Return the [x, y] coordinate for the center point of the cell that contains the specified text.  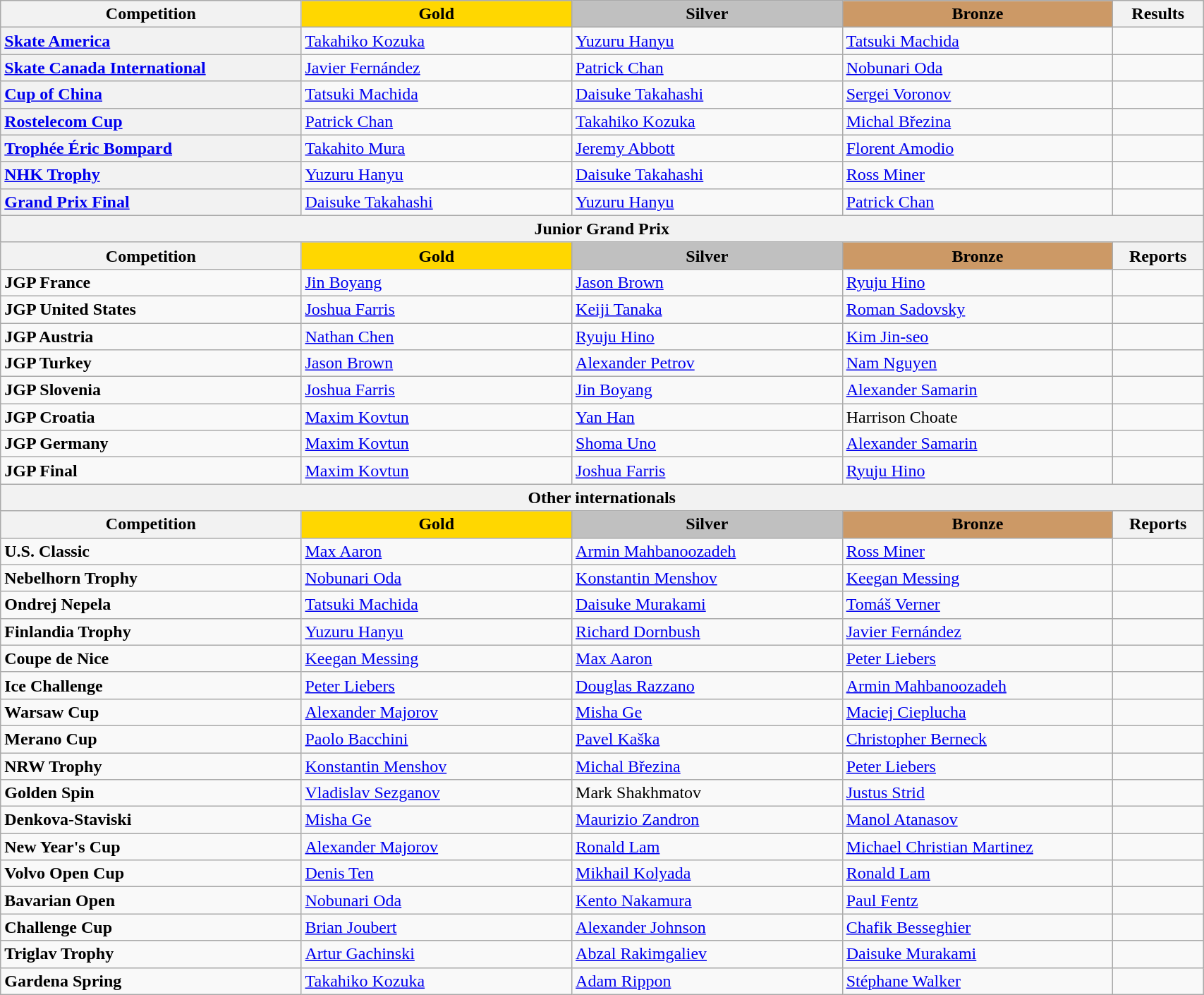
Sergei Voronov [978, 95]
Kim Jin-seo [978, 337]
Pavel Kaška [707, 739]
Nam Nguyen [978, 363]
Rostelecom Cup [151, 121]
Denis Ten [437, 874]
Warsaw Cup [151, 712]
Mark Shakhmatov [707, 793]
Takahito Mura [437, 148]
Results [1158, 14]
Cup of China [151, 95]
JGP France [151, 282]
Vladislav Sezganov [437, 793]
Adam Rippon [707, 981]
Nebelhorn Trophy [151, 578]
Douglas Razzano [707, 685]
Abzal Rakimgaliev [707, 954]
Junior Grand Prix [602, 229]
Ice Challenge [151, 685]
Shoma Uno [707, 444]
Keiji Tanaka [707, 309]
Triglav Trophy [151, 954]
NHK Trophy [151, 175]
Manol Atanasov [978, 820]
Challenge Cup [151, 927]
Denkova-Staviski [151, 820]
Harrison Choate [978, 417]
New Year's Cup [151, 847]
JGP Germany [151, 444]
Trophée Éric Bompard [151, 148]
Finlandia Trophy [151, 632]
Paul Fentz [978, 900]
Golden Spin [151, 793]
Merano Cup [151, 739]
Bavarian Open [151, 900]
JGP Turkey [151, 363]
Yan Han [707, 417]
Kento Nakamura [707, 900]
Skate Canada International [151, 68]
Volvo Open Cup [151, 874]
Coupe de Nice [151, 658]
Stéphane Walker [978, 981]
Ondrej Nepela [151, 605]
Michael Christian Martinez [978, 847]
Gardena Spring [151, 981]
Skate America [151, 41]
Other internationals [602, 497]
Artur Gachinski [437, 954]
Mikhail Kolyada [707, 874]
JGP Austria [151, 337]
Roman Sadovsky [978, 309]
Grand Prix Final [151, 202]
JGP Croatia [151, 417]
NRW Trophy [151, 766]
Justus Strid [978, 793]
JGP Final [151, 471]
Maciej Cieplucha [978, 712]
Alexander Johnson [707, 927]
Brian Joubert [437, 927]
Tomáš Verner [978, 605]
U.S. Classic [151, 551]
Paolo Bacchini [437, 739]
Jeremy Abbott [707, 148]
Chafik Besseghier [978, 927]
Florent Amodio [978, 148]
Richard Dornbush [707, 632]
JGP United States [151, 309]
Nathan Chen [437, 337]
Maurizio Zandron [707, 820]
Alexander Petrov [707, 363]
JGP Slovenia [151, 390]
Christopher Berneck [978, 739]
